Locate the cell with the specified text and output its (X, Y) center coordinate. 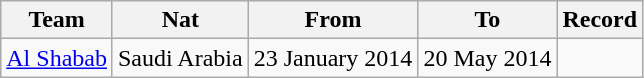
Saudi Arabia (180, 58)
From (333, 20)
Record (600, 20)
23 January 2014 (333, 58)
Nat (180, 20)
20 May 2014 (488, 58)
Team (57, 20)
Al Shabab (57, 58)
To (488, 20)
